Pinpoint the cell where the given text exists, returning its (x, y) midpoint coordinate. 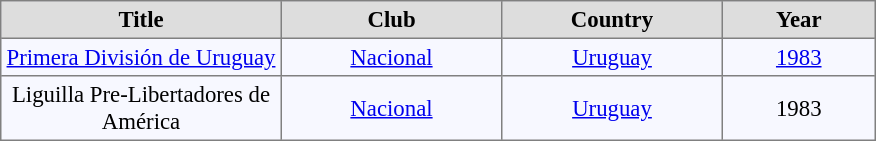
Primera División de Uruguay (141, 57)
Liguilla Pre-Libertadores de América (141, 108)
Club (391, 20)
Year (798, 20)
Country (612, 20)
Title (141, 20)
